Output the (x, y) coordinate of the center of the cell containing the given text.  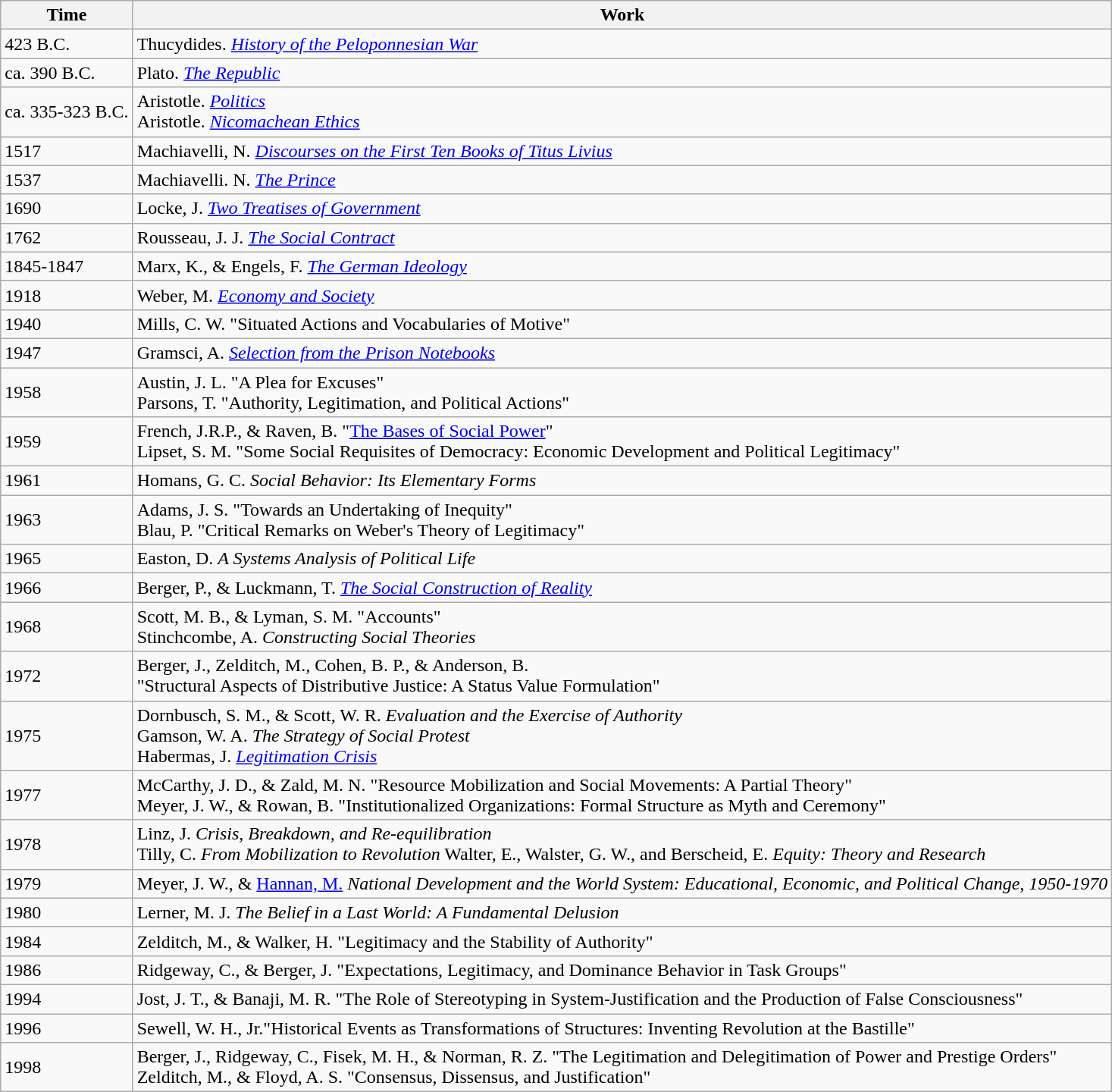
1979 (67, 883)
1959 (67, 441)
Marx, K., & Engels, F. The German Ideology (622, 266)
Berger, P., & Luckmann, T. The Social Construction of Reality (622, 588)
Meyer, J. W., & Hannan, M. National Development and the World System: Educational, Economic, and Political Change, 1950-1970 (622, 883)
Jost, J. T., & Banaji, M. R. "The Role of Stereotyping in System-Justification and the Production of False Consciousness" (622, 999)
1947 (67, 353)
Machiavelli. N. The Prince (622, 180)
ca. 390 B.C. (67, 73)
Machiavelli, N. Discourses on the First Ten Books of Titus Livius (622, 151)
1940 (67, 324)
Work (622, 15)
Ridgeway, C., & Berger, J. "Expectations, Legitimacy, and Dominance Behavior in Task Groups" (622, 970)
1984 (67, 941)
1845-1847 (67, 266)
Weber, M. Economy and Society (622, 295)
1958 (67, 391)
1690 (67, 209)
1986 (67, 970)
Berger, J., Zelditch, M., Cohen, B. P., & Anderson, B."Structural Aspects of Distributive Justice: A Status Value Formulation" (622, 676)
Adams, J. S. "Towards an Undertaking of Inequity"Blau, P. "Critical Remarks on Weber's Theory of Legitimacy" (622, 520)
Thucydides. History of the Peloponnesian War (622, 44)
1994 (67, 999)
Aristotle. PoliticsAristotle. Nicomachean Ethics (622, 112)
1980 (67, 912)
Plato. The Republic (622, 73)
1968 (67, 626)
Gramsci, A. Selection from the Prison Notebooks (622, 353)
1517 (67, 151)
Lerner, M. J. The Belief in a Last World: A Fundamental Delusion (622, 912)
Homans, G. C. Social Behavior: Its Elementary Forms (622, 481)
Mills, C. W. "Situated Actions and Vocabularies of Motive" (622, 324)
1963 (67, 520)
ca. 335-323 B.C. (67, 112)
1965 (67, 559)
Rousseau, J. J. The Social Contract (622, 237)
Dornbusch, S. M., & Scott, W. R. Evaluation and the Exercise of AuthorityGamson, W. A. The Strategy of Social ProtestHabermas, J. Legitimation Crisis (622, 736)
Locke, J. Two Treatises of Government (622, 209)
1762 (67, 237)
Austin, J. L. "A Plea for Excuses"Parsons, T. "Authority, Legitimation, and Political Actions" (622, 391)
1996 (67, 1028)
Time (67, 15)
423 B.C. (67, 44)
Easton, D. A Systems Analysis of Political Life (622, 559)
Scott, M. B., & Lyman, S. M. "Accounts"Stinchcombe, A. Constructing Social Theories (622, 626)
1966 (67, 588)
1918 (67, 295)
Zelditch, M., & Walker, H. "Legitimacy and the Stability of Authority" (622, 941)
1977 (67, 795)
1978 (67, 845)
1537 (67, 180)
1972 (67, 676)
Sewell, W. H., Jr."Historical Events as Transformations of Structures: Inventing Revolution at the Bastille" (622, 1028)
1975 (67, 736)
1961 (67, 481)
1998 (67, 1068)
